Identify which cell holds the provided text, then report its (X, Y) central coordinate. 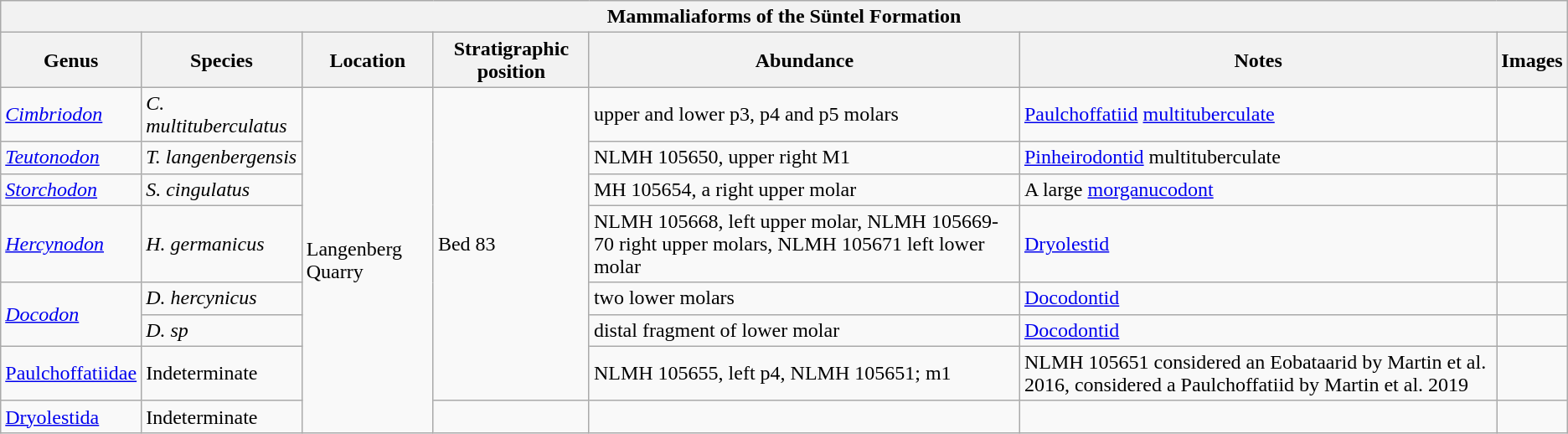
Pinheirodontid multituberculate (1258, 158)
D. hercynicus (222, 298)
Hercynodon (71, 244)
Teutonodon (71, 158)
C. multituberculatus (222, 114)
Bed 83 (511, 244)
Langenberg Quarry (367, 260)
Genus (71, 60)
Paulchoffatiidae (71, 374)
distal fragment of lower molar (804, 330)
NLMH 105650, upper right M1 (804, 158)
S. cingulatus (222, 189)
T. langenbergensis (222, 158)
Location (367, 60)
Cimbriodon (71, 114)
MH 105654, a right upper molar (804, 189)
Notes (1258, 60)
Docodon (71, 314)
Images (1532, 60)
Mammaliaforms of the Süntel Formation (784, 17)
H. germanicus (222, 244)
two lower molars (804, 298)
NLMH 105668, left upper molar, NLMH 105669-70 right upper molars, NLMH 105671 left lower molar (804, 244)
Paulchoffatiid multituberculate (1258, 114)
Storchodon (71, 189)
Stratigraphic position (511, 60)
NLMH 105655, left p4, NLMH 105651; m1 (804, 374)
A large morganucodont (1258, 189)
Dryolestida (71, 416)
Species (222, 60)
Dryolestid (1258, 244)
upper and lower p3, p4 and p5 molars (804, 114)
Abundance (804, 60)
D. sp (222, 330)
NLMH 105651 considered an Eobataarid by Martin et al. 2016, considered a Paulchoffatiid by Martin et al. 2019 (1258, 374)
